Extract the (x, y) coordinate from the center of the cell holding the provided text.  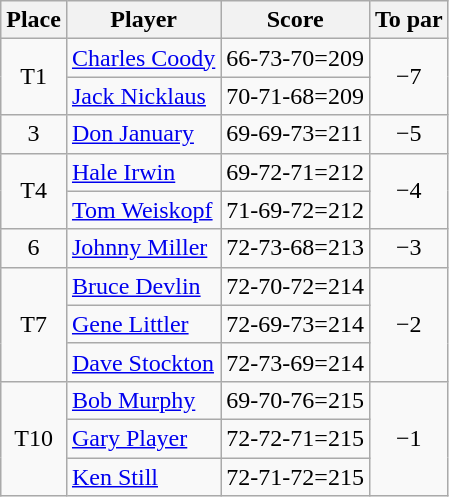
Player (143, 20)
Charles Coody (143, 58)
T10 (34, 438)
Hale Irwin (143, 172)
T4 (34, 191)
72-73-69=214 (296, 362)
−4 (408, 191)
−7 (408, 77)
71-69-72=212 (296, 210)
66-73-70=209 (296, 58)
−5 (408, 134)
Score (296, 20)
69-70-76=215 (296, 400)
Don January (143, 134)
T7 (34, 324)
Bob Murphy (143, 400)
−3 (408, 248)
−2 (408, 324)
72-71-72=215 (296, 477)
Ken Still (143, 477)
Johnny Miller (143, 248)
T1 (34, 77)
Tom Weiskopf (143, 210)
70-71-68=209 (296, 96)
3 (34, 134)
Bruce Devlin (143, 286)
6 (34, 248)
69-72-71=212 (296, 172)
69-69-73=211 (296, 134)
To par (408, 20)
72-70-72=214 (296, 286)
72-73-68=213 (296, 248)
Jack Nicklaus (143, 96)
Gene Littler (143, 324)
Place (34, 20)
72-69-73=214 (296, 324)
−1 (408, 438)
72-72-71=215 (296, 438)
Gary Player (143, 438)
Dave Stockton (143, 362)
